Determine the (X, Y) coordinate at the center of the cell enclosing the given text.  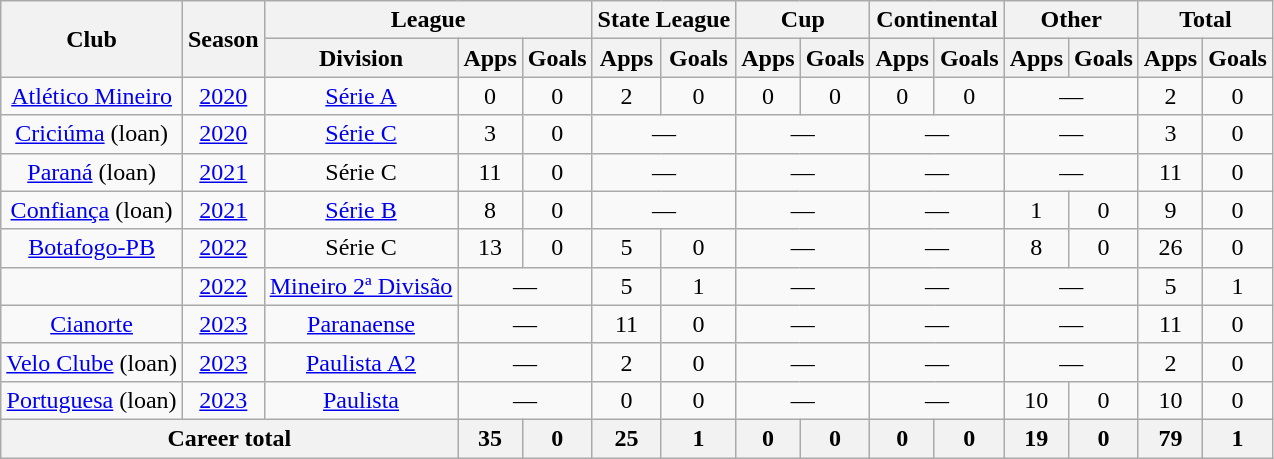
Season (223, 39)
Botafogo-PB (92, 248)
35 (490, 438)
Division (361, 58)
Criciúma (loan) (92, 134)
Atlético Mineiro (92, 96)
Mineiro 2ª Divisão (361, 286)
Career total (230, 438)
Paranaense (361, 324)
13 (490, 248)
Paraná (loan) (92, 172)
Other (1071, 20)
Série B (361, 210)
79 (1170, 438)
League (428, 20)
Cianorte (92, 324)
25 (626, 438)
19 (1036, 438)
Paulista (361, 400)
Portuguesa (loan) (92, 400)
Continental (937, 20)
Total (1205, 20)
Club (92, 39)
State League (664, 20)
26 (1170, 248)
Cup (803, 20)
9 (1170, 210)
Confiança (loan) (92, 210)
Série A (361, 96)
Paulista A2 (361, 362)
Velo Clube (loan) (92, 362)
